Capture the cell that displays the provided text and extract its [X, Y] central coordinate. 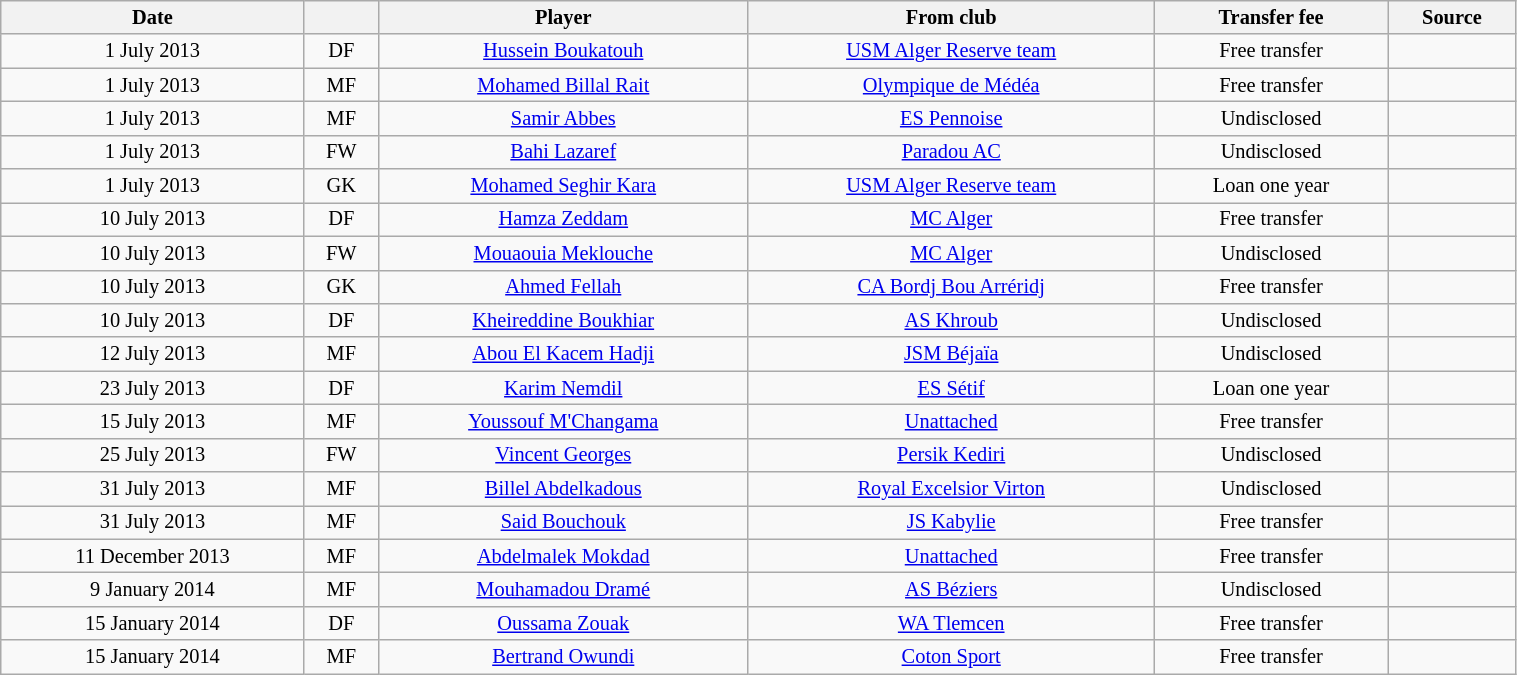
25 July 2013 [152, 455]
From club [951, 17]
Paradou AC [951, 152]
ES Sétif [951, 388]
9 January 2014 [152, 589]
Royal Excelsior Virton [951, 489]
Vincent Georges [563, 455]
Player [563, 17]
11 December 2013 [152, 556]
Olympique de Médéa [951, 85]
Source [1452, 17]
Mohamed Seghir Kara [563, 186]
Mouhamadou Dramé [563, 589]
Karim Nemdil [563, 388]
Persik Kediri [951, 455]
Ahmed Fellah [563, 287]
Mohamed Billal Rait [563, 85]
Billel Abdelkadous [563, 489]
ES Pennoise [951, 118]
CA Bordj Bou Arréridj [951, 287]
Abou El Kacem Hadji [563, 354]
Transfer fee [1270, 17]
Oussama Zouak [563, 623]
Bahi Lazaref [563, 152]
15 July 2013 [152, 421]
Abdelmalek Mokdad [563, 556]
JS Kabylie [951, 522]
23 July 2013 [152, 388]
Said Bouchouk [563, 522]
AS Béziers [951, 589]
Hamza Zeddam [563, 219]
Samir Abbes [563, 118]
Hussein Boukatouh [563, 51]
Coton Sport [951, 657]
WA Tlemcen [951, 623]
Youssouf M'Changama [563, 421]
Kheireddine Boukhiar [563, 320]
12 July 2013 [152, 354]
JSM Béjaïa [951, 354]
Date [152, 17]
AS Khroub [951, 320]
Mouaouia Meklouche [563, 253]
Bertrand Owundi [563, 657]
